Return (x, y) of the center of cell containing provided text 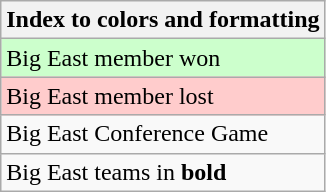
Index to colors and formatting (163, 20)
Big East teams in bold (163, 172)
Big East member won (163, 58)
Big East member lost (163, 96)
Big East Conference Game (163, 134)
